Capture the cell that displays the provided text and extract its [X, Y] central coordinate. 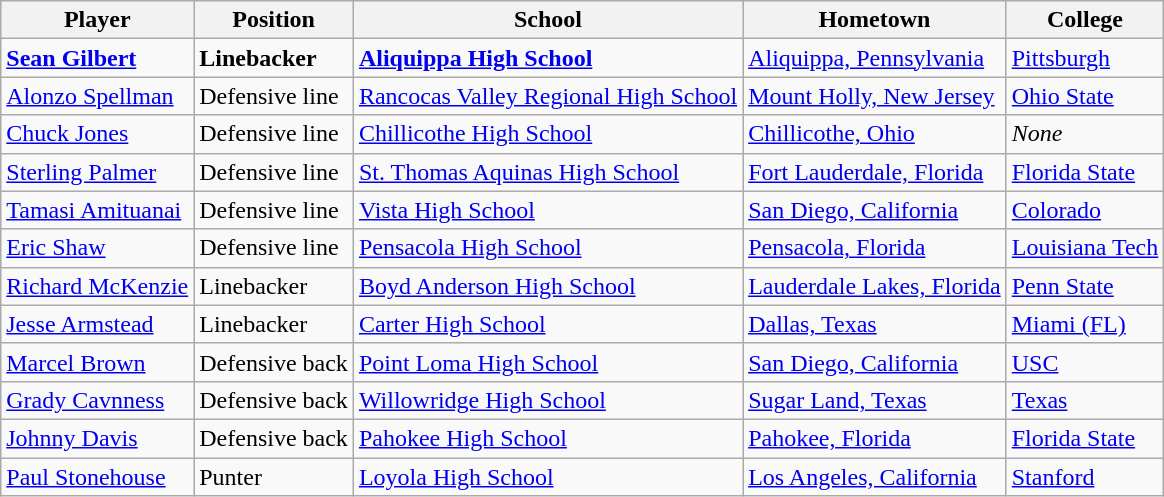
Boyd Anderson High School [548, 286]
Carter High School [548, 324]
Fort Lauderdale, Florida [875, 172]
Eric Shaw [98, 248]
Sterling Palmer [98, 172]
Sean Gilbert [98, 58]
Pahokee, Florida [875, 438]
School [548, 20]
Penn State [1085, 286]
Miami (FL) [1085, 324]
Richard McKenzie [98, 286]
Johnny Davis [98, 438]
Jesse Armstead [98, 324]
Pittsburgh [1085, 58]
Pensacola High School [548, 248]
Sugar Land, Texas [875, 400]
Marcel Brown [98, 362]
Grady Cavnness [98, 400]
Paul Stonehouse [98, 477]
College [1085, 20]
USC [1085, 362]
Hometown [875, 20]
None [1085, 134]
Lauderdale Lakes, Florida [875, 286]
Dallas, Texas [875, 324]
Stanford [1085, 477]
Alonzo Spellman [98, 96]
St. Thomas Aquinas High School [548, 172]
Vista High School [548, 210]
Chillicothe High School [548, 134]
Mount Holly, New Jersey [875, 96]
Aliquippa, Pennsylvania [875, 58]
Louisiana Tech [1085, 248]
Chillicothe, Ohio [875, 134]
Point Loma High School [548, 362]
Aliquippa High School [548, 58]
Rancocas Valley Regional High School [548, 96]
Pahokee High School [548, 438]
Position [274, 20]
Ohio State [1085, 96]
Chuck Jones [98, 134]
Texas [1085, 400]
Tamasi Amituanai [98, 210]
Willowridge High School [548, 400]
Loyola High School [548, 477]
Colorado [1085, 210]
Player [98, 20]
Punter [274, 477]
Pensacola, Florida [875, 248]
Los Angeles, California [875, 477]
